Provide the (x, y) coordinate of the cell's center where the given text is located.  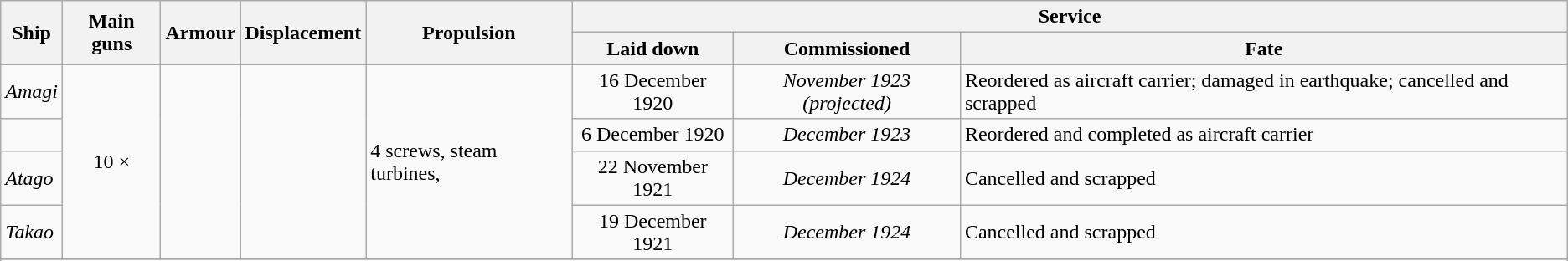
Service (1070, 17)
19 December 1921 (653, 233)
December 1923 (848, 135)
Amagi (32, 92)
November 1923 (projected) (848, 92)
Fate (1263, 49)
Reordered and completed as aircraft carrier (1263, 135)
4 screws, steam turbines, (469, 162)
16 December 1920 (653, 92)
Propulsion (469, 33)
Laid down (653, 49)
Ship (32, 33)
Displacement (303, 33)
10 × (111, 162)
6 December 1920 (653, 135)
Takao (32, 233)
Commissioned (848, 49)
Armour (201, 33)
22 November 1921 (653, 177)
Atago (32, 177)
Reordered as aircraft carrier; damaged in earthquake; cancelled and scrapped (1263, 92)
Main guns (111, 33)
